Provide the [X, Y] coordinate of the cell's center where the given text is located.  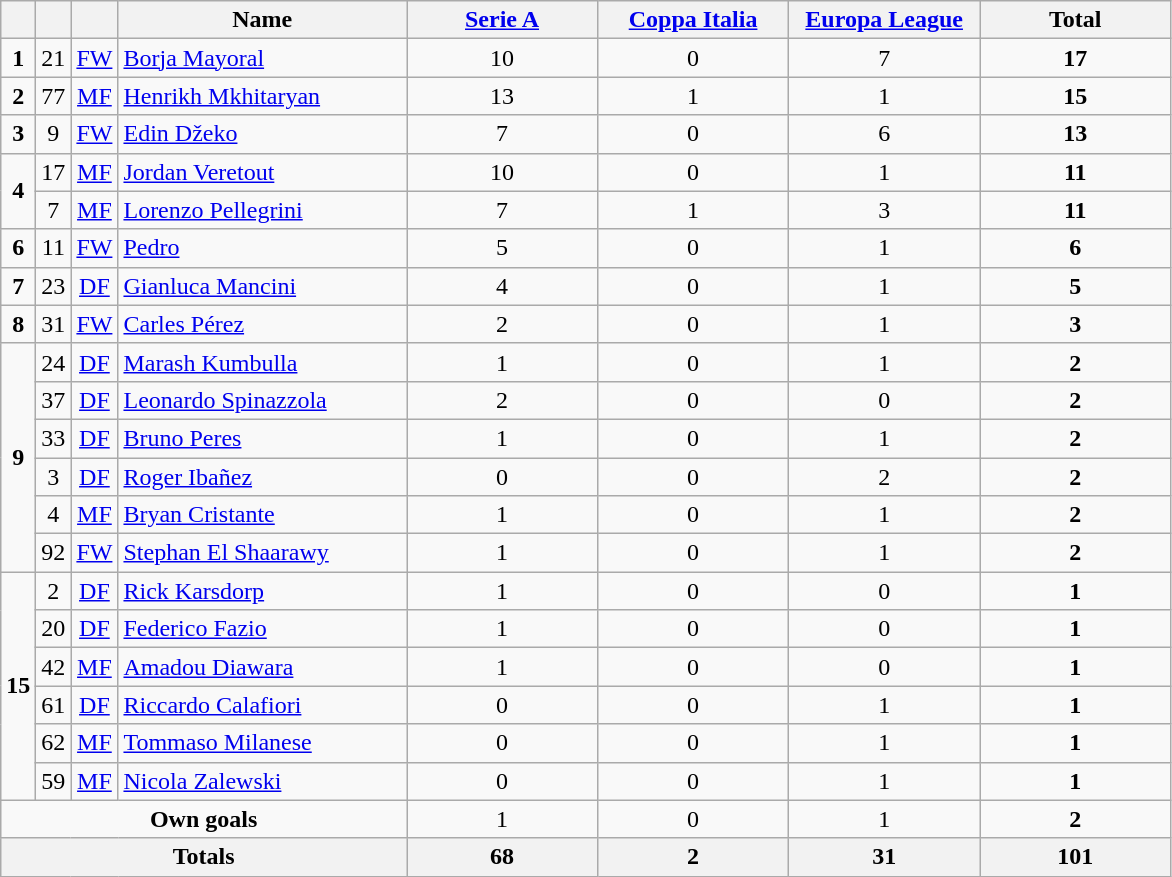
Borja Mayoral [262, 58]
Bruno Peres [262, 438]
Roger Ibañez [262, 477]
Nicola Zalewski [262, 781]
23 [54, 286]
Name [262, 20]
Serie A [502, 20]
20 [54, 629]
Own goals [204, 819]
61 [54, 705]
24 [54, 362]
Stephan El Shaarawy [262, 553]
Total [1076, 20]
59 [54, 781]
Edin Džeko [262, 134]
Leonardo Spinazzola [262, 400]
Bryan Cristante [262, 515]
Lorenzo Pellegrini [262, 210]
33 [54, 438]
Amadou Diawara [262, 667]
Jordan Veretout [262, 172]
Europa League [884, 20]
101 [1076, 857]
Federico Fazio [262, 629]
Gianluca Mancini [262, 286]
Tommaso Milanese [262, 743]
Pedro [262, 248]
8 [18, 324]
37 [54, 400]
68 [502, 857]
Riccardo Calafiori [262, 705]
Carles Pérez [262, 324]
Marash Kumbulla [262, 362]
Totals [204, 857]
Henrikh Mkhitaryan [262, 96]
42 [54, 667]
Coppa Italia [694, 20]
62 [54, 743]
92 [54, 553]
21 [54, 58]
77 [54, 96]
Rick Karsdorp [262, 591]
